Output the (x, y) coordinate of the center of the cell containing the given text.  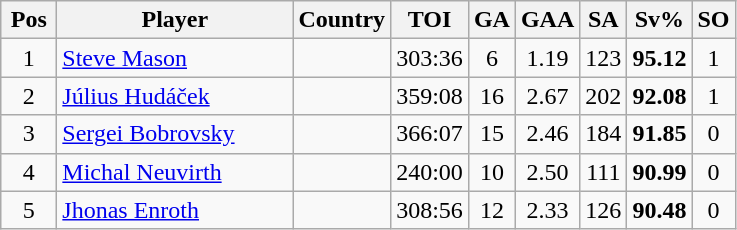
Július Hudáček (175, 96)
1.19 (547, 58)
5 (29, 210)
2 (29, 96)
Michal Neuvirth (175, 172)
90.99 (660, 172)
184 (604, 134)
2.33 (547, 210)
92.08 (660, 96)
123 (604, 58)
TOI (430, 20)
91.85 (660, 134)
Pos (29, 20)
308:56 (430, 210)
240:00 (430, 172)
Sv% (660, 20)
95.12 (660, 58)
111 (604, 172)
2.50 (547, 172)
90.48 (660, 210)
SO (714, 20)
Sergei Bobrovsky (175, 134)
4 (29, 172)
2.67 (547, 96)
15 (492, 134)
Player (175, 20)
Country (342, 20)
Steve Mason (175, 58)
Jhonas Enroth (175, 210)
6 (492, 58)
10 (492, 172)
359:08 (430, 96)
126 (604, 210)
366:07 (430, 134)
303:36 (430, 58)
202 (604, 96)
2.46 (547, 134)
12 (492, 210)
16 (492, 96)
SA (604, 20)
GA (492, 20)
GAA (547, 20)
3 (29, 134)
